For the text-containing cell, return its midpoint in (X, Y) coordinate format. 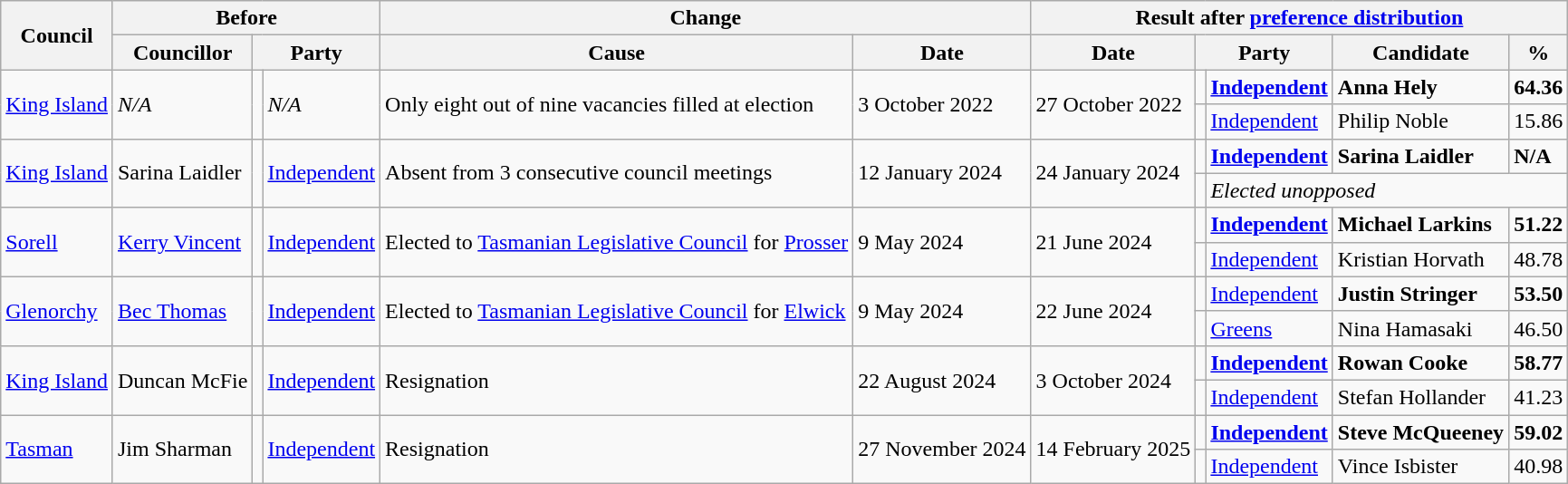
Change (706, 18)
Philip Noble (1420, 121)
Councillor (182, 53)
Nina Hamasaki (1420, 328)
41.23 (1538, 397)
Elected to Tasmanian Legislative Council for Prosser (617, 242)
Duncan McFie (182, 380)
Bec Thomas (182, 311)
Justin Stringer (1420, 294)
27 October 2022 (1113, 104)
Sorell (57, 242)
22 June 2024 (1113, 311)
24 January 2024 (1113, 173)
Vince Isbister (1420, 467)
59.02 (1538, 432)
15.86 (1538, 121)
Greens (1269, 328)
Kristian Horvath (1420, 259)
Kerry Vincent (182, 242)
Glenorchy (57, 311)
Stefan Hollander (1420, 397)
22 August 2024 (942, 380)
58.77 (1538, 363)
Jim Sharman (182, 450)
Michael Larkins (1420, 225)
14 February 2025 (1113, 450)
48.78 (1538, 259)
40.98 (1538, 467)
53.50 (1538, 294)
51.22 (1538, 225)
Elected unopposed (1387, 190)
Rowan Cooke (1420, 363)
Tasman (57, 450)
Candidate (1420, 53)
Before (246, 18)
12 January 2024 (942, 173)
27 November 2024 (942, 450)
64.36 (1538, 87)
Steve McQueeney (1420, 432)
Cause (617, 53)
Absent from 3 consecutive council meetings (617, 173)
Elected to Tasmanian Legislative Council for Elwick (617, 311)
21 June 2024 (1113, 242)
3 October 2022 (942, 104)
% (1538, 53)
Result after preference distribution (1299, 18)
Anna Hely (1420, 87)
Council (57, 35)
Only eight out of nine vacancies filled at election (617, 104)
46.50 (1538, 328)
3 October 2024 (1113, 380)
